Scan for the cell matching the given text and deliver its [x, y] coordinate at center. 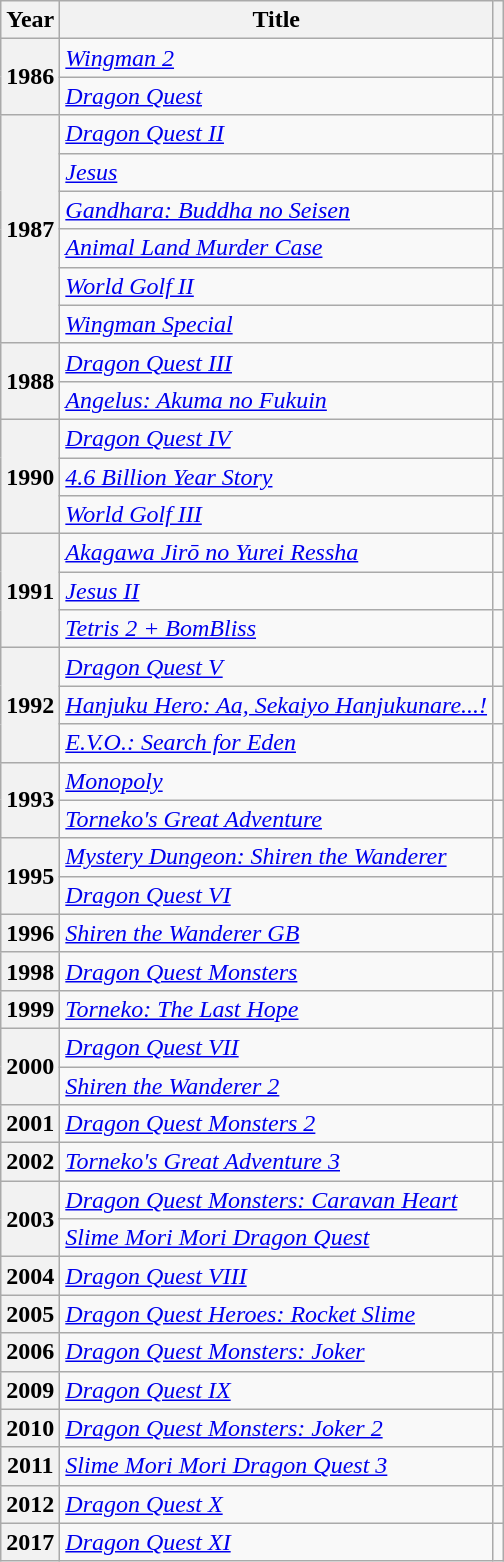
2006 [30, 1352]
Torneko's Great Adventure 3 [276, 1162]
Wingman 2 [276, 58]
Dragon Quest V [276, 667]
Jesus II [276, 591]
Dragon Quest II [276, 134]
2003 [30, 1219]
Dragon Quest IV [276, 438]
1988 [30, 381]
Dragon Quest X [276, 1504]
Mystery Dungeon: Shiren the Wanderer [276, 857]
Dragon Quest Monsters: Joker 2 [276, 1428]
Dragon Quest [276, 96]
Jesus [276, 172]
Dragon Quest Monsters: Joker [276, 1352]
1999 [30, 1009]
2011 [30, 1466]
1986 [30, 77]
World Golf III [276, 515]
2010 [30, 1428]
Slime Mori Mori Dragon Quest [276, 1238]
1995 [30, 876]
Dragon Quest VI [276, 895]
Torneko: The Last Hope [276, 1009]
2005 [30, 1314]
1987 [30, 229]
Title [276, 20]
Shiren the Wanderer 2 [276, 1085]
Slime Mori Mori Dragon Quest 3 [276, 1466]
Wingman Special [276, 324]
1993 [30, 800]
Shiren the Wanderer GB [276, 933]
1998 [30, 971]
1996 [30, 933]
1992 [30, 705]
Torneko's Great Adventure [276, 819]
2004 [30, 1276]
Dragon Quest XI [276, 1542]
Gandhara: Buddha no Seisen [276, 210]
2012 [30, 1504]
Angelus: Akuma no Fukuin [276, 400]
Akagawa Jirō no Yurei Ressha [276, 553]
Animal Land Murder Case [276, 248]
Dragon Quest III [276, 362]
2009 [30, 1390]
Dragon Quest IX [276, 1390]
Tetris 2 + BomBliss [276, 629]
Dragon Quest VIII [276, 1276]
1991 [30, 591]
2002 [30, 1162]
2017 [30, 1542]
Dragon Quest Heroes: Rocket Slime [276, 1314]
E.V.O.: Search for Eden [276, 743]
2000 [30, 1066]
Dragon Quest Monsters: Caravan Heart [276, 1200]
Dragon Quest Monsters 2 [276, 1124]
Hanjuku Hero: Aa, Sekaiyo Hanjukunare...! [276, 705]
Year [30, 20]
Monopoly [276, 781]
4.6 Billion Year Story [276, 477]
1990 [30, 476]
Dragon Quest Monsters [276, 971]
World Golf II [276, 286]
2001 [30, 1124]
Dragon Quest VII [276, 1047]
